Locate the cell with the specified text and output its [X, Y] center coordinate. 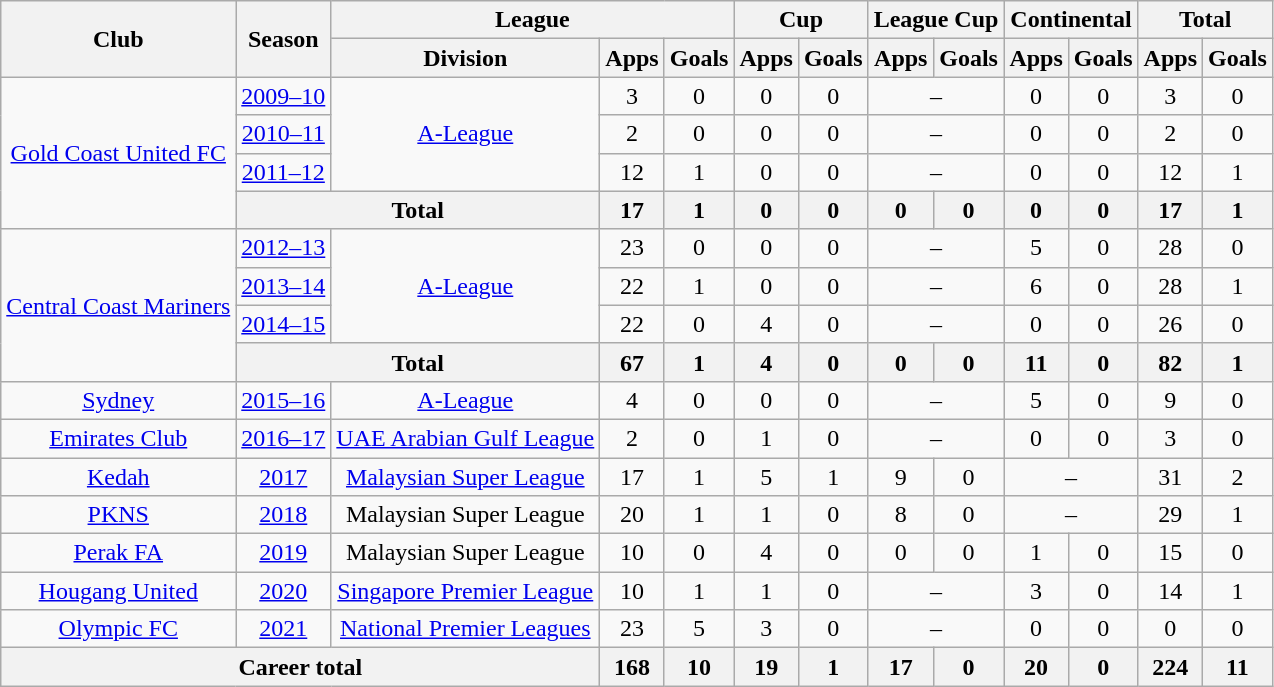
Singapore Premier League [466, 591]
2019 [284, 553]
League [532, 20]
Hougang United [118, 591]
2021 [284, 629]
Division [466, 58]
2016–17 [284, 438]
2015–16 [284, 400]
PKNS [118, 515]
2020 [284, 591]
Cup [801, 20]
National Premier Leagues [466, 629]
Emirates Club [118, 438]
224 [1170, 667]
Gold Coast United FC [118, 153]
2011–12 [284, 172]
31 [1170, 477]
6 [1036, 286]
2017 [284, 477]
Perak FA [118, 553]
Continental [1071, 20]
15 [1170, 553]
2013–14 [284, 286]
29 [1170, 515]
168 [632, 667]
Kedah [118, 477]
2010–11 [284, 134]
2012–13 [284, 248]
67 [632, 362]
Career total [300, 667]
19 [766, 667]
2009–10 [284, 96]
Season [284, 39]
14 [1170, 591]
UAE Arabian Gulf League [466, 438]
26 [1170, 324]
2014–15 [284, 324]
Central Coast Mariners [118, 305]
League Cup [936, 20]
Club [118, 39]
2018 [284, 515]
8 [900, 515]
82 [1170, 362]
Olympic FC [118, 629]
Sydney [118, 400]
